Detect which cell encompasses the target text, then output its [x, y] center coordinate. 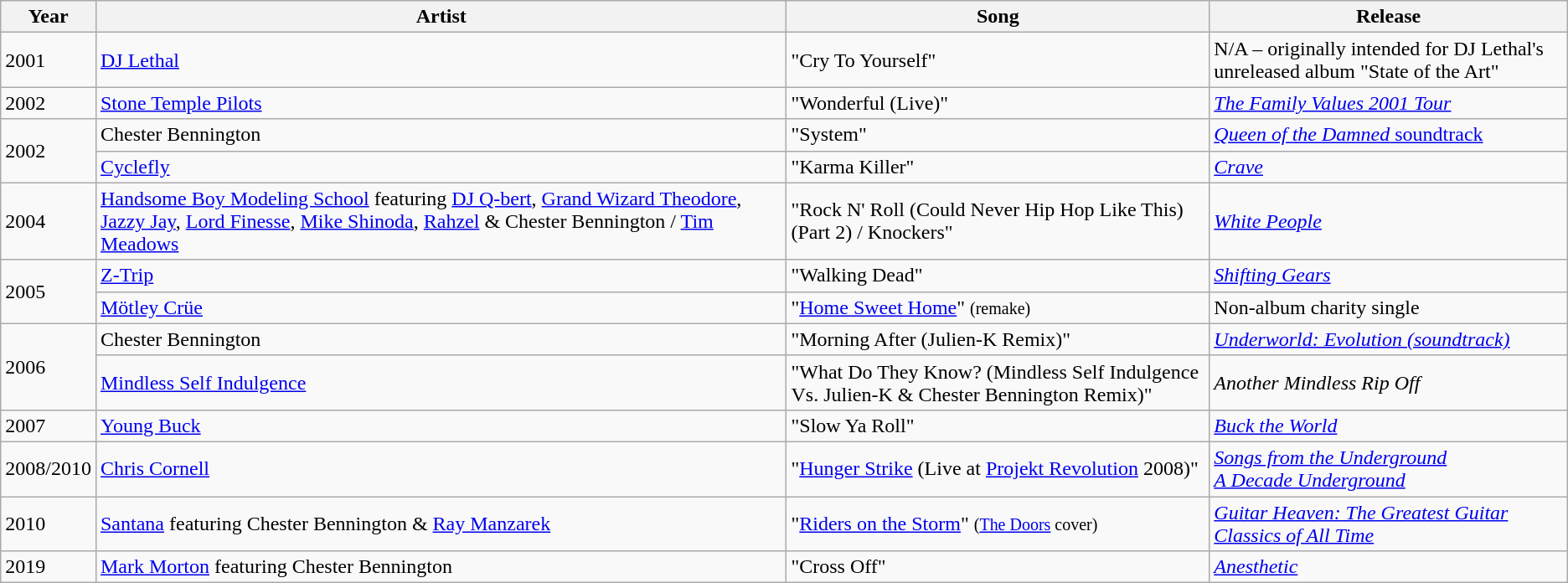
Chris Cornell [441, 469]
"Home Sweet Home" (remake) [998, 307]
2010 [49, 523]
Stone Temple Pilots [441, 103]
Queen of the Damned soundtrack [1389, 135]
Mark Morton featuring Chester Bennington [441, 567]
Song [998, 17]
2006 [49, 367]
"Karma Killer" [998, 167]
"Wonderful (Live)" [998, 103]
"Walking Dead" [998, 276]
Shifting Gears [1389, 276]
"System" [998, 135]
2001 [49, 60]
Artist [441, 17]
Santana featuring Chester Bennington & Ray Manzarek [441, 523]
"Rock N' Roll (Could Never Hip Hop Like This) (Part 2) / Knockers" [998, 221]
"Slow Ya Roll" [998, 426]
N/A – originally intended for DJ Lethal's unreleased album "State of the Art" [1389, 60]
"Hunger Strike (Live at Projekt Revolution 2008)" [998, 469]
2008/2010 [49, 469]
Release [1389, 17]
"Cross Off" [998, 567]
Another Mindless Rip Off [1389, 382]
Guitar Heaven: The Greatest Guitar Classics of All Time [1389, 523]
Non-album charity single [1389, 307]
Crave [1389, 167]
Z-Trip [441, 276]
2004 [49, 221]
Buck the World [1389, 426]
2019 [49, 567]
"Cry To Yourself" [998, 60]
"Riders on the Storm" (The Doors cover) [998, 523]
Songs from the UndergroundA Decade Underground [1389, 469]
Year [49, 17]
The Family Values 2001 Tour [1389, 103]
2007 [49, 426]
2005 [49, 291]
"What Do They Know? (Mindless Self Indulgence Vs. Julien-K & Chester Bennington Remix)" [998, 382]
White People [1389, 221]
Underworld: Evolution (soundtrack) [1389, 339]
DJ Lethal [441, 60]
Young Buck [441, 426]
"Morning After (Julien-K Remix)" [998, 339]
Anesthetic [1389, 567]
Cyclefly [441, 167]
Mindless Self Indulgence [441, 382]
Mötley Crüe [441, 307]
